Capture the cell that displays the provided text and extract its (X, Y) central coordinate. 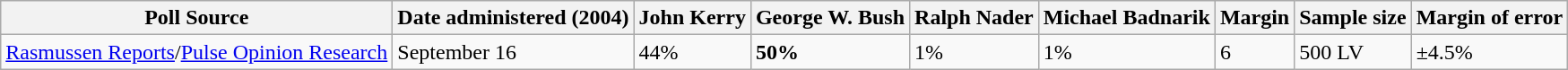
6 (1254, 52)
Margin (1254, 18)
George W. Bush (830, 18)
Margin of error (1490, 18)
Sample size (1353, 18)
September 16 (513, 52)
Ralph Nader (975, 18)
Michael Badnarik (1126, 18)
500 LV (1353, 52)
44% (692, 52)
John Kerry (692, 18)
50% (830, 52)
Date administered (2004) (513, 18)
Rasmussen Reports/Pulse Opinion Research (197, 52)
Poll Source (197, 18)
±4.5% (1490, 52)
